Scan for the cell matching the given text and deliver its [X, Y] coordinate at center. 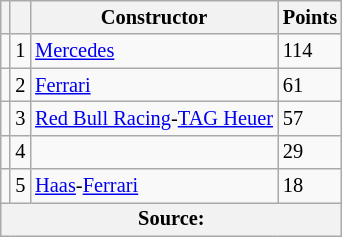
4 [20, 152]
Haas-Ferrari [154, 186]
57 [310, 118]
Mercedes [154, 51]
61 [310, 85]
1 [20, 51]
Points [310, 17]
114 [310, 51]
2 [20, 85]
29 [310, 152]
Source: [172, 219]
3 [20, 118]
Red Bull Racing-TAG Heuer [154, 118]
18 [310, 186]
Constructor [154, 17]
Ferrari [154, 85]
5 [20, 186]
